Return [X, Y] of the center of cell containing provided text 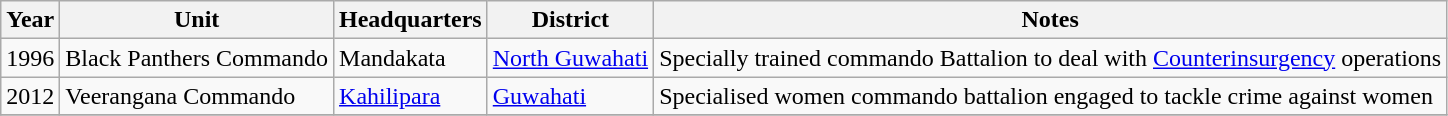
Guwahati [570, 96]
1996 [30, 58]
Specialised women commando battalion engaged to tackle crime against women [1050, 96]
Kahilipara [411, 96]
Headquarters [411, 20]
2012 [30, 96]
Year [30, 20]
Veerangana Commando [197, 96]
District [570, 20]
Unit [197, 20]
North Guwahati [570, 58]
Specially trained commando Battalion to deal with Counterinsurgency operations [1050, 58]
Black Panthers Commando [197, 58]
Notes [1050, 20]
Mandakata [411, 58]
